Output the (X, Y) coordinate of the center of the cell containing the given text.  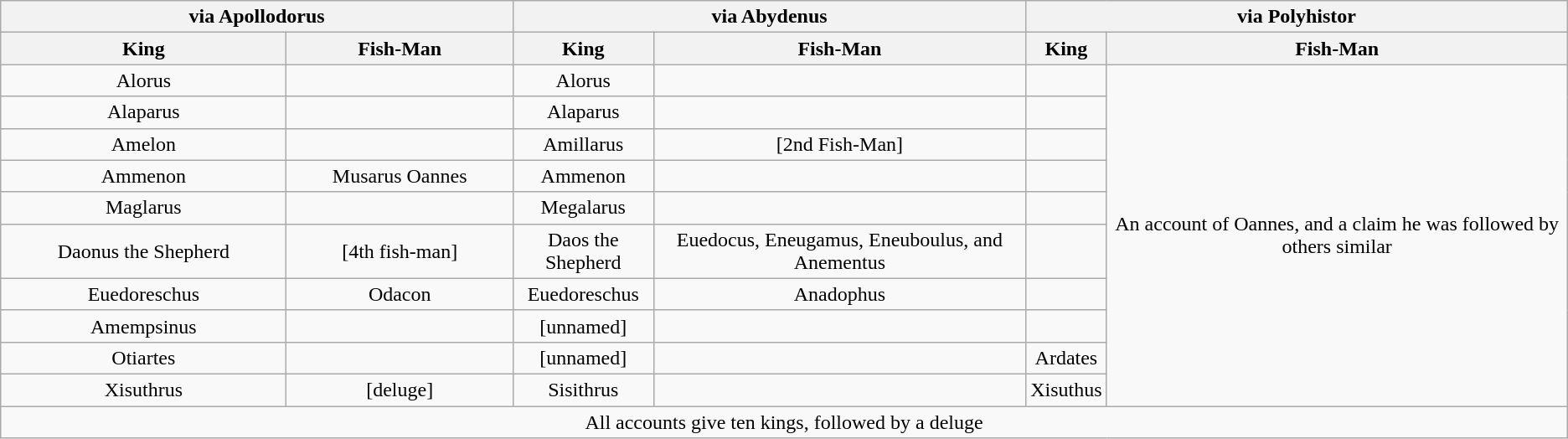
Daos the Shepherd (583, 251)
[4th fish-man] (400, 251)
Maglarus (144, 208)
Sisithrus (583, 390)
Euedocus, Eneugamus, Eneuboulus, and Anementus (839, 251)
[2nd Fish-Man] (839, 144)
Daonus the Shepherd (144, 251)
Amempsinus (144, 326)
Xisuthrus (144, 390)
Amelon (144, 144)
via Polyhistor (1297, 17)
Odacon (400, 294)
via Apollodorus (257, 17)
via Abydenus (769, 17)
Megalarus (583, 208)
Xisuthus (1066, 390)
Otiartes (144, 358)
Musarus Oannes (400, 176)
All accounts give ten kings, followed by a deluge (784, 421)
Amillarus (583, 144)
An account of Oannes, and a claim he was followed by others similar (1337, 235)
Ardates (1066, 358)
[deluge] (400, 390)
Anadophus (839, 294)
